For the text-containing cell, return its midpoint in [X, Y] coordinate format. 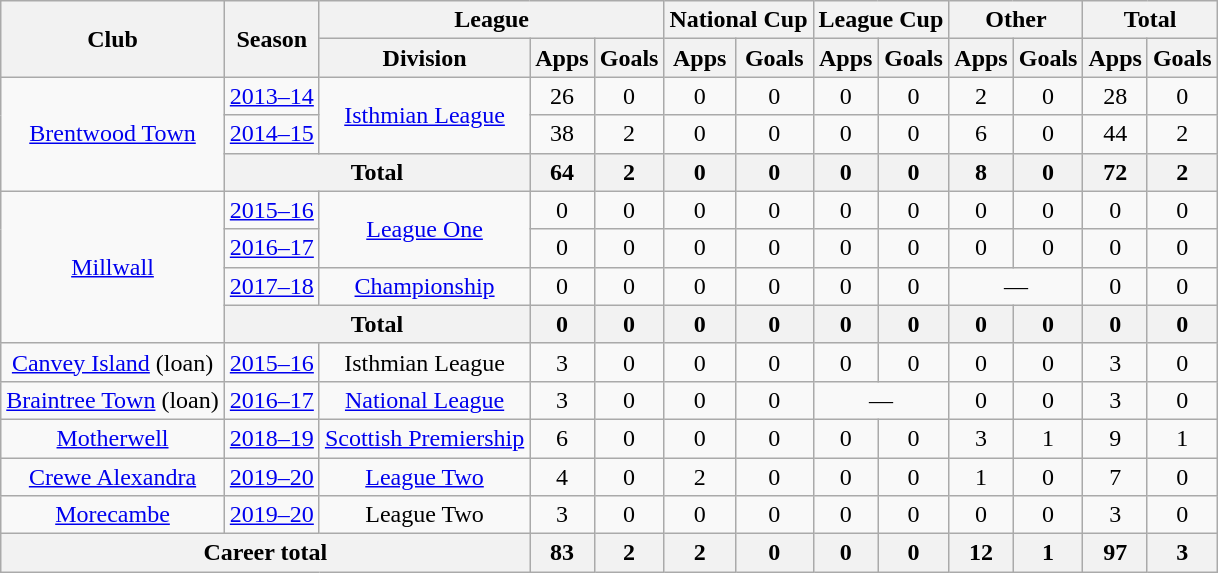
Season [272, 39]
Career total [266, 553]
26 [562, 96]
National Cup [738, 20]
Morecambe [113, 515]
64 [562, 172]
83 [562, 553]
Canvey Island (loan) [113, 362]
Motherwell [113, 438]
League One [424, 229]
Championship [424, 286]
28 [1115, 96]
7 [1115, 477]
97 [1115, 553]
National League [424, 400]
12 [981, 553]
League Cup [881, 20]
Club [113, 39]
2017–18 [272, 286]
72 [1115, 172]
Crewe Alexandra [113, 477]
8 [981, 172]
Millwall [113, 267]
44 [1115, 134]
2018–19 [272, 438]
9 [1115, 438]
Scottish Premiership [424, 438]
Division [424, 58]
2014–15 [272, 134]
38 [562, 134]
2013–14 [272, 96]
Other [1016, 20]
Brentwood Town [113, 134]
Braintree Town (loan) [113, 400]
League [492, 20]
4 [562, 477]
